Return (x, y) of the center of cell containing provided text 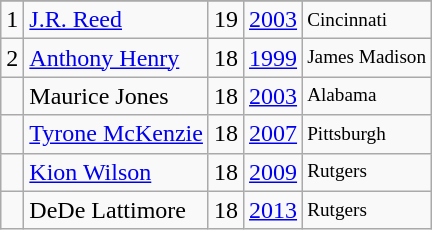
2 (12, 58)
Pittsburgh (367, 134)
Kion Wilson (116, 172)
2009 (274, 172)
Cincinnati (367, 20)
19 (226, 20)
J.R. Reed (116, 20)
2007 (274, 134)
1999 (274, 58)
DeDe Lattimore (116, 210)
James Madison (367, 58)
Maurice Jones (116, 96)
Anthony Henry (116, 58)
2013 (274, 210)
Tyrone McKenzie (116, 134)
Alabama (367, 96)
1 (12, 20)
